Extract the [X, Y] coordinate from the center of the cell holding the provided text.  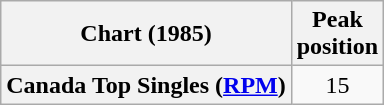
Peakposition [337, 34]
Chart (1985) [146, 34]
Canada Top Singles (RPM) [146, 85]
15 [337, 85]
